Locate the cell with the specified text and output its (X, Y) center coordinate. 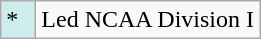
* (18, 20)
Led NCAA Division I (148, 20)
